Pinpoint the cell where the given text exists, returning its (X, Y) midpoint coordinate. 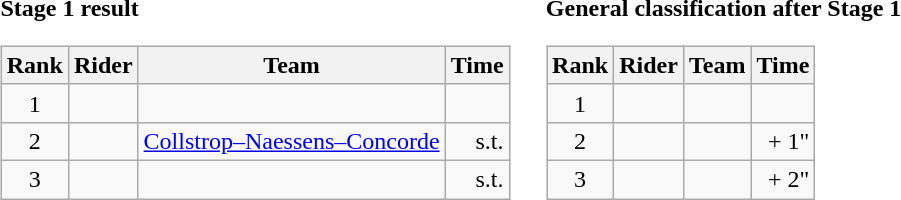
+ 2" (783, 179)
Collstrop–Naessens–Concorde (292, 141)
+ 1" (783, 141)
